For the text-containing cell, return its midpoint in [X, Y] coordinate format. 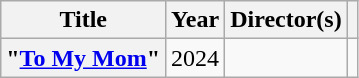
"To My Mom" [84, 58]
Director(s) [286, 20]
Title [84, 20]
2024 [196, 58]
Year [196, 20]
